Output the [x, y] coordinate of the center of the cell containing the given text.  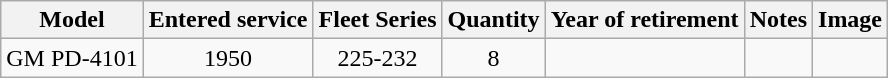
Year of retirement [644, 20]
Fleet Series [378, 20]
Entered service [228, 20]
Quantity [494, 20]
225-232 [378, 58]
1950 [228, 58]
Model [72, 20]
Notes [778, 20]
GM PD-4101 [72, 58]
Image [850, 20]
8 [494, 58]
